Extract the [X, Y] coordinate from the center of the cell holding the provided text.  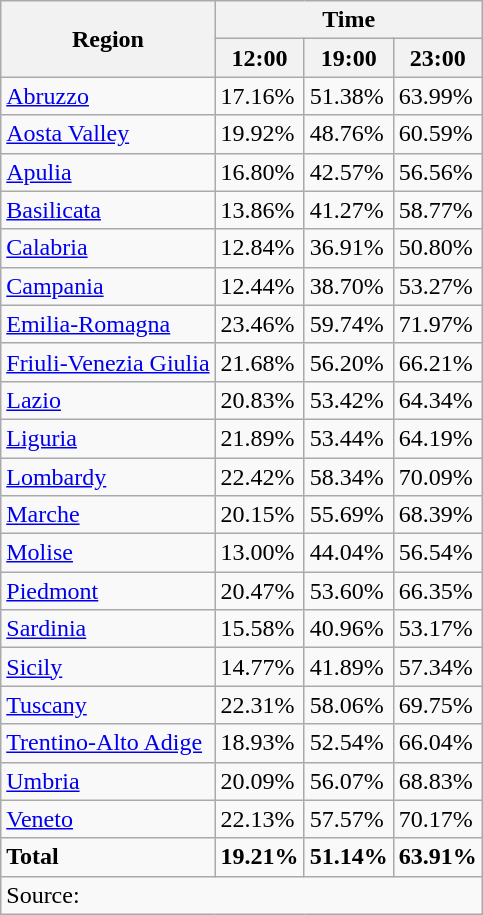
13.00% [260, 553]
42.57% [348, 172]
Umbria [108, 781]
19.21% [260, 857]
20.15% [260, 515]
58.06% [348, 705]
41.89% [348, 667]
12.44% [260, 286]
Region [108, 39]
19.92% [260, 134]
Piedmont [108, 591]
23:00 [438, 58]
Trentino-Alto Adige [108, 743]
Friuli-Venezia Giulia [108, 362]
68.83% [438, 781]
Source: [242, 895]
Basilicata [108, 210]
58.77% [438, 210]
Time [348, 20]
53.44% [348, 438]
Tuscany [108, 705]
58.34% [348, 477]
66.21% [438, 362]
18.93% [260, 743]
12:00 [260, 58]
53.60% [348, 591]
57.57% [348, 819]
12.84% [260, 248]
22.31% [260, 705]
36.91% [348, 248]
52.54% [348, 743]
69.75% [438, 705]
20.47% [260, 591]
44.04% [348, 553]
Abruzzo [108, 96]
23.46% [260, 324]
68.39% [438, 515]
Lombardy [108, 477]
Molise [108, 553]
Sardinia [108, 629]
40.96% [348, 629]
64.34% [438, 400]
17.16% [260, 96]
56.20% [348, 362]
20.09% [260, 781]
59.74% [348, 324]
Sicily [108, 667]
63.99% [438, 96]
50.80% [438, 248]
16.80% [260, 172]
13.86% [260, 210]
Emilia-Romagna [108, 324]
21.68% [260, 362]
22.13% [260, 819]
Campania [108, 286]
Apulia [108, 172]
56.07% [348, 781]
48.76% [348, 134]
15.58% [260, 629]
53.17% [438, 629]
57.34% [438, 667]
Calabria [108, 248]
Aosta Valley [108, 134]
14.77% [260, 667]
64.19% [438, 438]
51.14% [348, 857]
Marche [108, 515]
56.56% [438, 172]
19:00 [348, 58]
53.42% [348, 400]
22.42% [260, 477]
70.09% [438, 477]
Veneto [108, 819]
38.70% [348, 286]
Total [108, 857]
51.38% [348, 96]
60.59% [438, 134]
53.27% [438, 286]
Lazio [108, 400]
41.27% [348, 210]
Liguria [108, 438]
56.54% [438, 553]
66.35% [438, 591]
63.91% [438, 857]
66.04% [438, 743]
70.17% [438, 819]
20.83% [260, 400]
55.69% [348, 515]
21.89% [260, 438]
71.97% [438, 324]
